Return the (x, y) coordinate for the center point of the cell that contains the specified text.  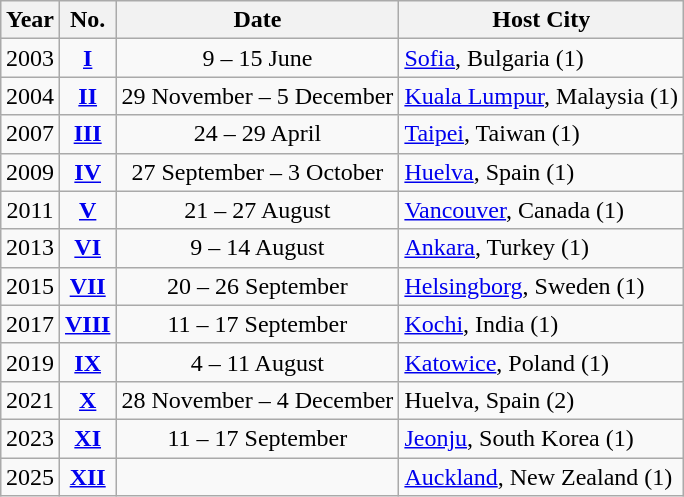
2017 (30, 324)
Vancouver, Canada (1) (542, 210)
Huelva, Spain (2) (542, 400)
2023 (30, 438)
Jeonju, South Korea (1) (542, 438)
24 – 29 April (258, 134)
XII (87, 477)
VI (87, 248)
Host City (542, 20)
28 November – 4 December (258, 400)
2015 (30, 286)
2013 (30, 248)
Katowice, Poland (1) (542, 362)
Kochi, India (1) (542, 324)
2025 (30, 477)
V (87, 210)
Huelva, Spain (1) (542, 172)
I (87, 58)
2003 (30, 58)
Taipei, Taiwan (1) (542, 134)
29 November – 5 December (258, 96)
2021 (30, 400)
2004 (30, 96)
IV (87, 172)
27 September – 3 October (258, 172)
Sofia, Bulgaria (1) (542, 58)
Helsingborg, Sweden (1) (542, 286)
XI (87, 438)
9 – 14 August (258, 248)
III (87, 134)
II (87, 96)
2019 (30, 362)
VIII (87, 324)
No. (87, 20)
20 – 26 September (258, 286)
2009 (30, 172)
9 – 15 June (258, 58)
2007 (30, 134)
X (87, 400)
Ankara, Turkey (1) (542, 248)
4 – 11 August (258, 362)
2011 (30, 210)
Auckland, New Zealand (1) (542, 477)
VII (87, 286)
21 – 27 August (258, 210)
Year (30, 20)
Kuala Lumpur, Malaysia (1) (542, 96)
IX (87, 362)
Date (258, 20)
